Locate the cell with the specified text and output its [X, Y] center coordinate. 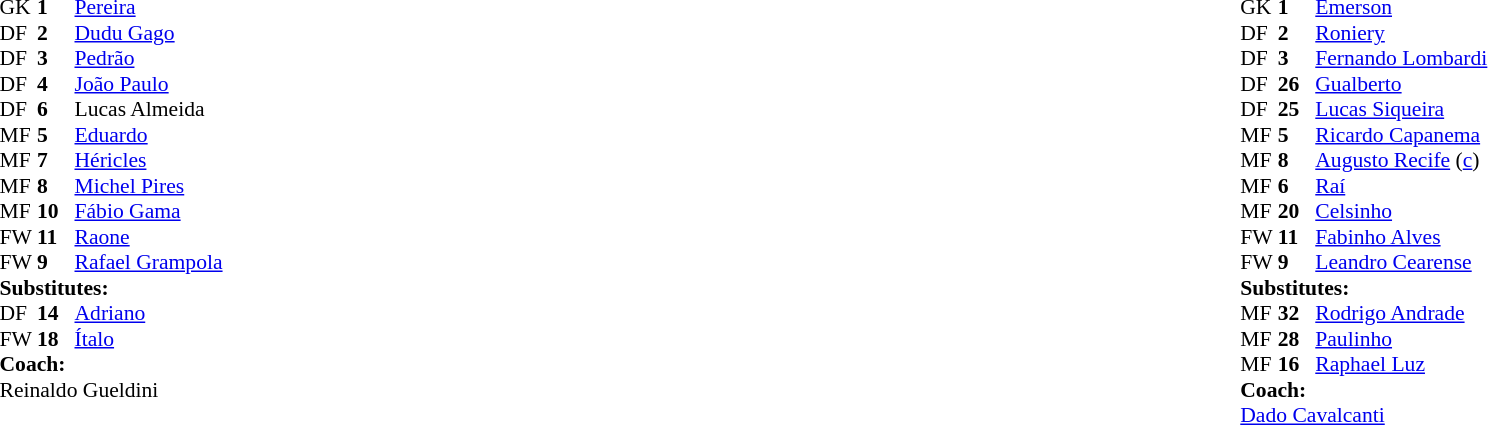
Fábio Gama [148, 211]
Celsinho [1401, 211]
Rafael Grampola [148, 263]
32 [1297, 313]
18 [56, 339]
Adriano [148, 313]
Michel Pires [148, 186]
Fernando Lombardi [1401, 59]
Reinaldo Gueldini [112, 390]
28 [1297, 339]
Paulinho [1401, 339]
Fabinho Alves [1401, 237]
Ricardo Capanema [1401, 135]
Raí [1401, 186]
Lucas Siqueira [1401, 109]
26 [1297, 84]
Pedrão [148, 59]
Dudu Gago [148, 33]
Roniery [1401, 33]
10 [56, 211]
Héricles [148, 161]
João Paulo [148, 84]
Rodrigo Andrade [1401, 313]
Raphael Luz [1401, 365]
Ítalo [148, 339]
Gualberto [1401, 84]
16 [1297, 365]
4 [56, 84]
Leandro Cearense [1401, 263]
25 [1297, 109]
7 [56, 161]
Augusto Recife (c) [1401, 161]
Raone [148, 237]
Lucas Almeida [148, 109]
14 [56, 313]
20 [1297, 211]
Eduardo [148, 135]
